Provide the [X, Y] coordinate of the cell's center where the given text is located.  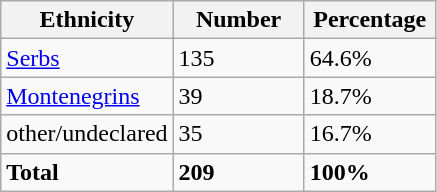
64.6% [370, 58]
Total [87, 172]
209 [238, 172]
18.7% [370, 96]
Number [238, 20]
100% [370, 172]
Serbs [87, 58]
16.7% [370, 134]
39 [238, 96]
Ethnicity [87, 20]
35 [238, 134]
135 [238, 58]
Montenegrins [87, 96]
other/undeclared [87, 134]
Percentage [370, 20]
